From the cell containing the given text, extract its center point as (x, y) coordinate. 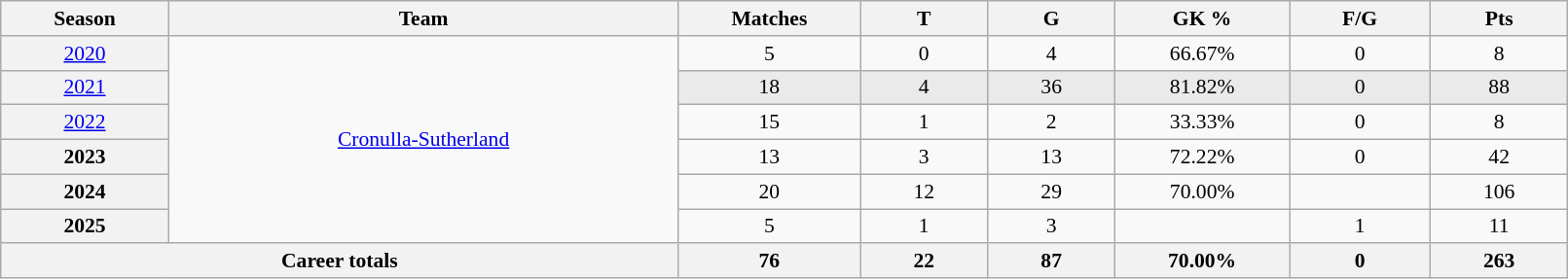
29 (1051, 192)
Pts (1499, 18)
42 (1499, 157)
2025 (85, 227)
Career totals (340, 262)
22 (925, 262)
33.33% (1203, 122)
15 (769, 122)
GK % (1203, 18)
2022 (85, 122)
66.67% (1203, 53)
2023 (85, 157)
F/G (1361, 18)
Season (85, 18)
Cronulla-Sutherland (423, 140)
72.22% (1203, 157)
G (1051, 18)
12 (925, 192)
2024 (85, 192)
2020 (85, 53)
87 (1051, 262)
18 (769, 87)
36 (1051, 87)
263 (1499, 262)
T (925, 18)
2021 (85, 87)
Matches (769, 18)
11 (1499, 227)
106 (1499, 192)
Team (423, 18)
76 (769, 262)
20 (769, 192)
81.82% (1203, 87)
88 (1499, 87)
2 (1051, 122)
